From the cell containing the given text, extract its center point as (x, y) coordinate. 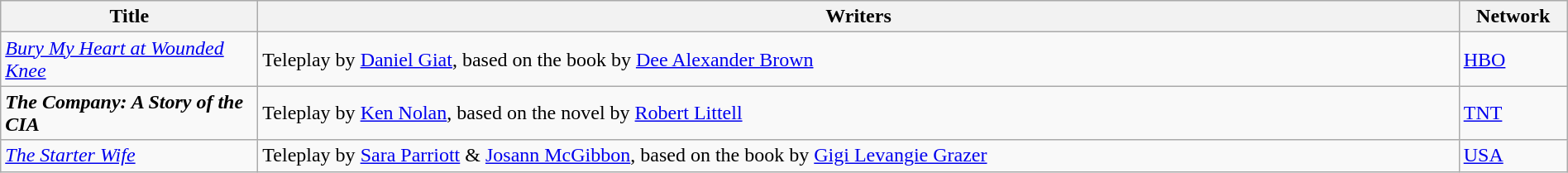
Teleplay by Sara Parriott & Josann McGibbon, based on the book by Gigi Levangie Grazer (858, 156)
Writers (858, 17)
HBO (1513, 60)
Title (129, 17)
Teleplay by Ken Nolan, based on the novel by Robert Littell (858, 113)
USA (1513, 156)
Network (1513, 17)
The Starter Wife (129, 156)
Bury My Heart at Wounded Knee (129, 60)
TNT (1513, 113)
Teleplay by Daniel Giat, based on the book by Dee Alexander Brown (858, 60)
The Company: A Story of the CIA (129, 113)
